Find where the given text appears and provide that cell's center as [x, y] coordinate. 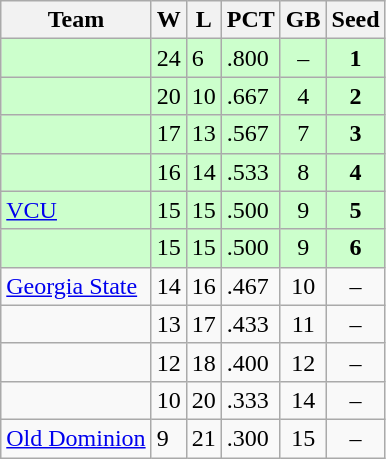
L [204, 20]
8 [303, 172]
Team [76, 20]
Georgia State [76, 286]
.300 [250, 438]
21 [204, 438]
18 [204, 362]
W [168, 20]
5 [356, 210]
.667 [250, 96]
GB [303, 20]
.333 [250, 400]
2 [356, 96]
.533 [250, 172]
.433 [250, 324]
24 [168, 58]
VCU [76, 210]
PCT [250, 20]
.800 [250, 58]
11 [303, 324]
3 [356, 134]
7 [303, 134]
.467 [250, 286]
Old Dominion [76, 438]
.567 [250, 134]
1 [356, 58]
Seed [356, 20]
.400 [250, 362]
